Capture the cell that displays the provided text and extract its (x, y) central coordinate. 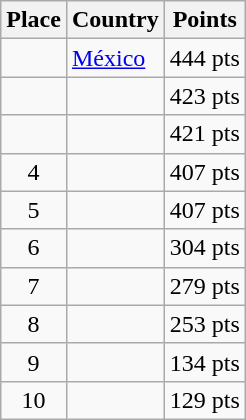
6 (34, 248)
Points (204, 20)
Country (115, 20)
8 (34, 324)
279 pts (204, 286)
421 pts (204, 134)
129 pts (204, 400)
5 (34, 210)
444 pts (204, 58)
Place (34, 20)
7 (34, 286)
9 (34, 362)
México (115, 58)
304 pts (204, 248)
10 (34, 400)
4 (34, 172)
253 pts (204, 324)
423 pts (204, 96)
134 pts (204, 362)
